Identify which cell holds the provided text, then report its (X, Y) central coordinate. 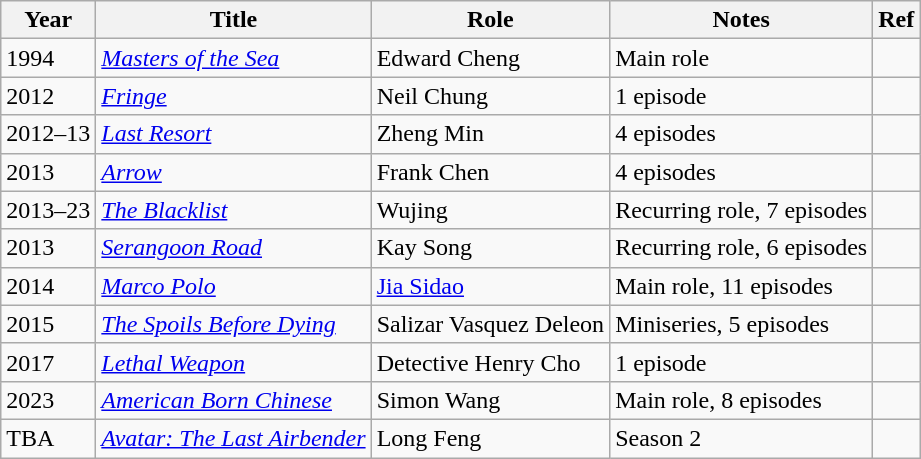
2014 (48, 286)
1994 (48, 58)
Year (48, 20)
Ref (896, 20)
Simon Wang (490, 400)
Edward Cheng (490, 58)
Masters of the Sea (234, 58)
2023 (48, 400)
Salizar Vasquez Deleon (490, 324)
Detective Henry Cho (490, 362)
2012–13 (48, 134)
Wujing (490, 210)
Fringe (234, 96)
American Born Chinese (234, 400)
Role (490, 20)
Avatar: The Last Airbender (234, 438)
Marco Polo (234, 286)
Zheng Min (490, 134)
Jia Sidao (490, 286)
Season 2 (742, 438)
Lethal Weapon (234, 362)
Miniseries, 5 episodes (742, 324)
Kay Song (490, 248)
Main role (742, 58)
Last Resort (234, 134)
Main role, 8 episodes (742, 400)
Title (234, 20)
Recurring role, 6 episodes (742, 248)
Serangoon Road (234, 248)
Arrow (234, 172)
Long Feng (490, 438)
The Spoils Before Dying (234, 324)
Notes (742, 20)
Main role, 11 episodes (742, 286)
2015 (48, 324)
The Blacklist (234, 210)
Neil Chung (490, 96)
2013–23 (48, 210)
Frank Chen (490, 172)
Recurring role, 7 episodes (742, 210)
2012 (48, 96)
TBA (48, 438)
2017 (48, 362)
